Pinpoint the cell where the given text exists, returning its (X, Y) midpoint coordinate. 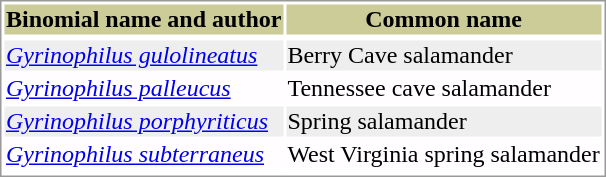
Gyrinophilus porphyriticus (143, 121)
West Virginia spring salamander (444, 155)
Berry Cave salamander (444, 55)
Gyrinophilus subterraneus (143, 155)
Gyrinophilus palleucus (143, 89)
Common name (444, 19)
Spring salamander (444, 121)
Gyrinophilus gulolineatus (143, 55)
Tennessee cave salamander (444, 89)
Binomial name and author (143, 19)
